Output the [x, y] coordinate of the center of the cell containing the given text.  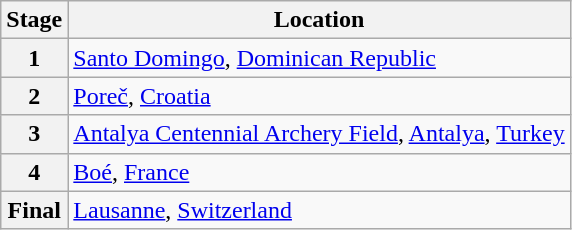
Final [34, 210]
Santo Domingo, Dominican Republic [319, 58]
Location [319, 20]
4 [34, 172]
3 [34, 134]
Stage [34, 20]
1 [34, 58]
2 [34, 96]
Boé, France [319, 172]
Antalya Centennial Archery Field, Antalya, Turkey [319, 134]
Lausanne, Switzerland [319, 210]
Poreč, Croatia [319, 96]
